Determine the [x, y] coordinate at the center of the cell enclosing the given text.  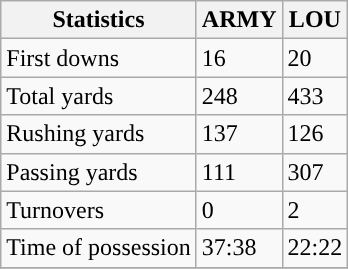
Rushing yards [99, 134]
111 [239, 172]
Passing yards [99, 172]
307 [315, 172]
0 [239, 210]
Statistics [99, 20]
Time of possession [99, 248]
Turnovers [99, 210]
LOU [315, 20]
20 [315, 58]
248 [239, 96]
433 [315, 96]
137 [239, 134]
Total yards [99, 96]
16 [239, 58]
126 [315, 134]
First downs [99, 58]
37:38 [239, 248]
22:22 [315, 248]
2 [315, 210]
ARMY [239, 20]
